Identify which cell holds the provided text, then report its (x, y) central coordinate. 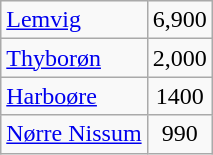
1400 (180, 96)
Nørre Nissum (74, 134)
2,000 (180, 58)
6,900 (180, 20)
Lemvig (74, 20)
Harboøre (74, 96)
990 (180, 134)
Thyborøn (74, 58)
